Find where the given text appears and provide that cell's center as [x, y] coordinate. 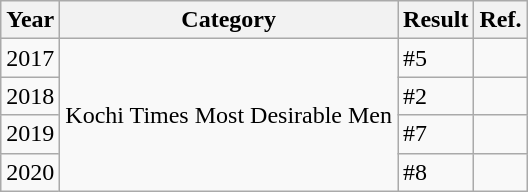
Result [436, 20]
Year [30, 20]
#7 [436, 134]
2017 [30, 58]
2018 [30, 96]
2019 [30, 134]
#8 [436, 172]
2020 [30, 172]
Kochi Times Most Desirable Men [229, 115]
#5 [436, 58]
Ref. [500, 20]
Category [229, 20]
#2 [436, 96]
